Locate the cell with the specified text and output its (x, y) center coordinate. 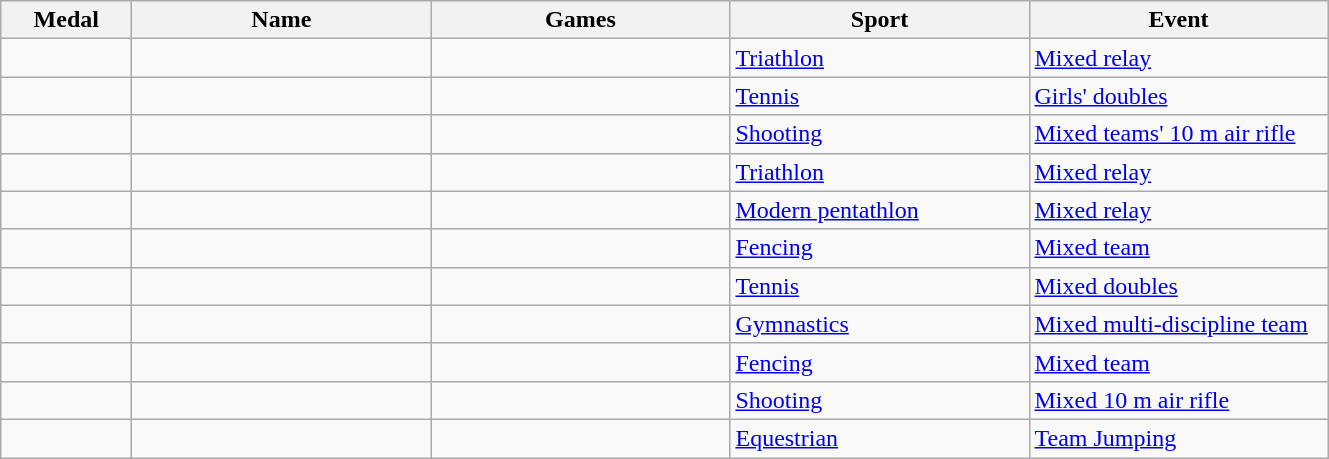
Modern pentathlon (880, 210)
Equestrian (880, 438)
Event (1178, 20)
Medal (66, 20)
Sport (880, 20)
Gymnastics (880, 324)
Mixed 10 m air rifle (1178, 400)
Girls' doubles (1178, 96)
Mixed multi-discipline team (1178, 324)
Mixed doubles (1178, 286)
Games (580, 20)
Name (282, 20)
Mixed teams' 10 m air rifle (1178, 134)
Team Jumping (1178, 438)
